Output the [x, y] coordinate of the center of the cell containing the given text.  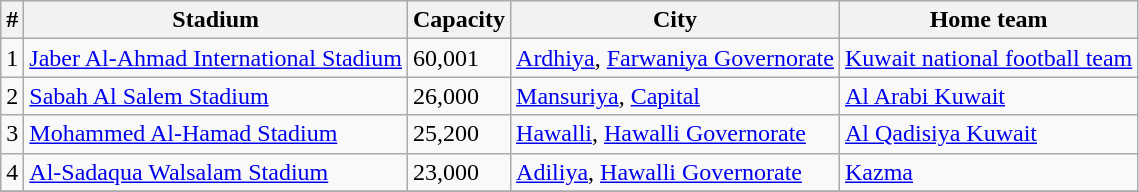
Jaber Al-Ahmad International Stadium [216, 58]
23,000 [458, 172]
Capacity [458, 20]
Adiliya, Hawalli Governorate [676, 172]
City [676, 20]
# [12, 20]
Al Arabi Kuwait [988, 96]
Mansuriya, Capital [676, 96]
Al-Sadaqua Walsalam Stadium [216, 172]
4 [12, 172]
Home team [988, 20]
Kazma [988, 172]
Sabah Al Salem Stadium [216, 96]
60,001 [458, 58]
3 [12, 134]
26,000 [458, 96]
Al Qadisiya Kuwait [988, 134]
1 [12, 58]
Kuwait national football team [988, 58]
Ardhiya, Farwaniya Governorate [676, 58]
Stadium [216, 20]
Hawalli, Hawalli Governorate [676, 134]
25,200 [458, 134]
2 [12, 96]
Mohammed Al-Hamad Stadium [216, 134]
